Return the [x, y] coordinate for the center point of the cell that contains the specified text.  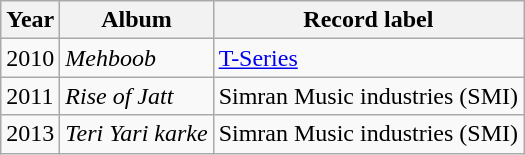
2011 [30, 96]
T-Series [368, 58]
2013 [30, 134]
Teri Yari karke [136, 134]
Album [136, 20]
Mehboob [136, 58]
2010 [30, 58]
Rise of Jatt [136, 96]
Record label [368, 20]
Year [30, 20]
